Pinpoint the cell where the given text exists, returning its [X, Y] midpoint coordinate. 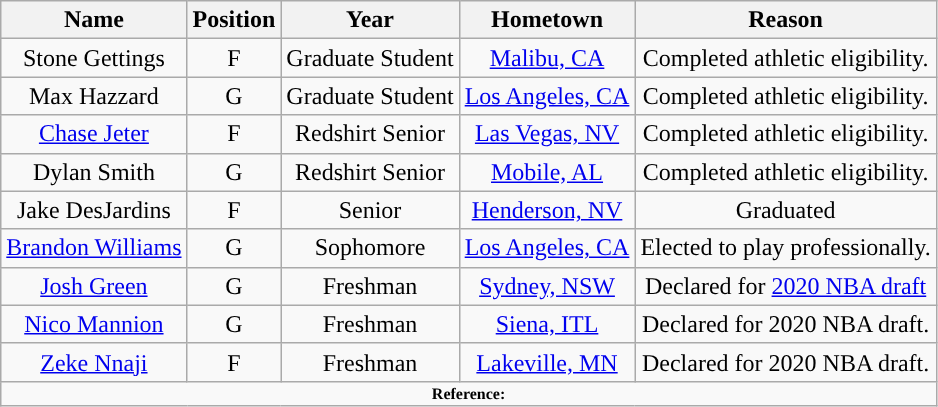
Lakeville, MN [547, 362]
Sydney, NSW [547, 286]
Reason [786, 20]
Stone Gettings [94, 58]
Mobile, AL [547, 172]
Declared for 2020 NBA draft [786, 286]
Malibu, CA [547, 58]
Brandon Williams [94, 248]
Josh Green [94, 286]
Senior [370, 210]
Reference: [469, 393]
Name [94, 20]
Hometown [547, 20]
Siena, ITL [547, 324]
Nico Mannion [94, 324]
Chase Jeter [94, 134]
Sophomore [370, 248]
Elected to play professionally. [786, 248]
Dylan Smith [94, 172]
Henderson, NV [547, 210]
Jake DesJardins [94, 210]
Position [234, 20]
Las Vegas, NV [547, 134]
Max Hazzard [94, 96]
Zeke Nnaji [94, 362]
Graduated [786, 210]
Year [370, 20]
